Identify which cell holds the provided text, then report its (X, Y) central coordinate. 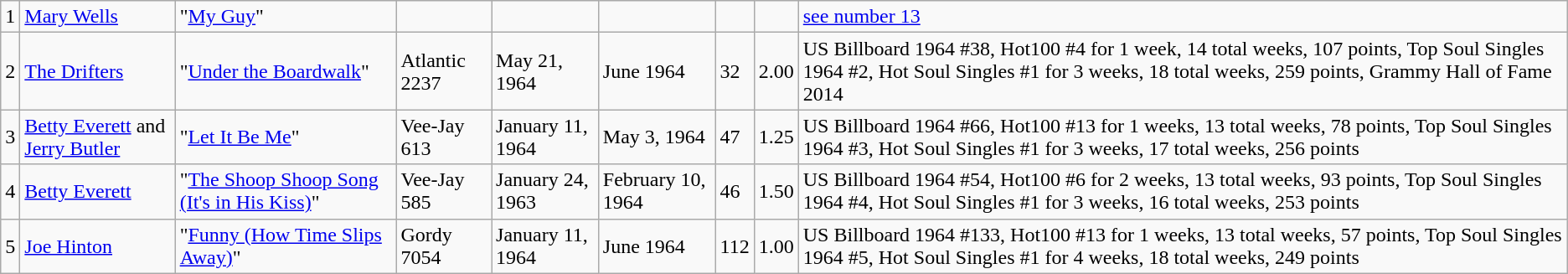
"Let It Be Me" (286, 137)
Vee-Jay 613 (444, 137)
47 (735, 137)
"The Shoop Shoop Song (It's in His Kiss)" (286, 191)
4 (10, 191)
1 (10, 17)
"Under the Boardwalk" (286, 71)
2.00 (776, 71)
May 3, 1964 (657, 137)
Vee-Jay 585 (444, 191)
Atlantic 2237 (444, 71)
2 (10, 71)
32 (735, 71)
The Drifters (97, 71)
Gordy 7054 (444, 246)
112 (735, 246)
"My Guy" (286, 17)
January 24, 1963 (545, 191)
May 21, 1964 (545, 71)
1.25 (776, 137)
Betty Everett (97, 191)
Joe Hinton (97, 246)
1.50 (776, 191)
Betty Everett and Jerry Butler (97, 137)
5 (10, 246)
1.00 (776, 246)
46 (735, 191)
see number 13 (1183, 17)
"Funny (How Time Slips Away)" (286, 246)
Mary Wells (97, 17)
3 (10, 137)
February 10, 1964 (657, 191)
